Locate the cell with the specified text and output its (x, y) center coordinate. 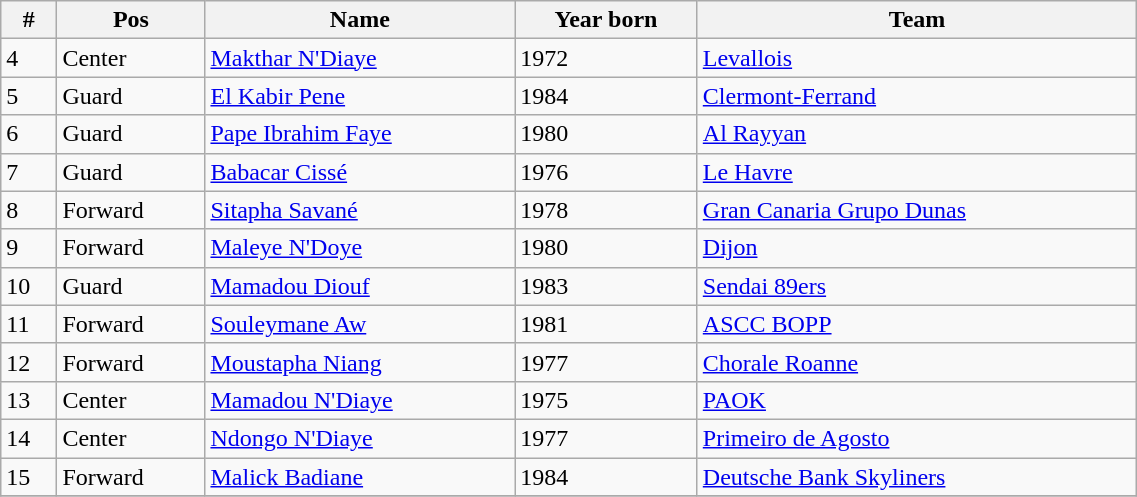
Moustapha Niang (360, 362)
Ndongo N'Diaye (360, 438)
13 (29, 400)
15 (29, 477)
Malick Badiane (360, 477)
8 (29, 210)
Babacar Cissé (360, 172)
10 (29, 286)
11 (29, 324)
Pos (131, 20)
Mamadou N'Diaye (360, 400)
Sendai 89ers (917, 286)
Primeiro de Agosto (917, 438)
1978 (606, 210)
9 (29, 248)
Dijon (917, 248)
1983 (606, 286)
Souleymane Aw (360, 324)
Name (360, 20)
PAOK (917, 400)
1976 (606, 172)
Makthar N'Diaye (360, 58)
Mamadou Diouf (360, 286)
Maleye N'Doye (360, 248)
1972 (606, 58)
1981 (606, 324)
4 (29, 58)
Pape Ibrahim Faye (360, 134)
14 (29, 438)
El Kabir Pene (360, 96)
Sitapha Savané (360, 210)
Gran Canaria Grupo Dunas (917, 210)
7 (29, 172)
Team (917, 20)
Levallois (917, 58)
1975 (606, 400)
6 (29, 134)
12 (29, 362)
5 (29, 96)
ASCC BOPP (917, 324)
Year born (606, 20)
Le Havre (917, 172)
Al Rayyan (917, 134)
Deutsche Bank Skyliners (917, 477)
# (29, 20)
Chorale Roanne (917, 362)
Clermont-Ferrand (917, 96)
